Search for the cell housing the specified text and yield its (x, y) center coordinate. 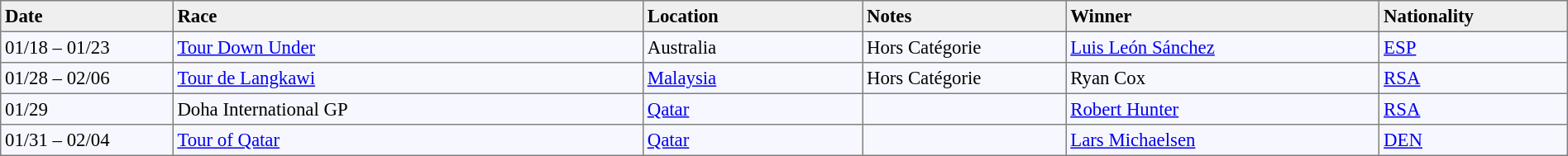
DEN (1474, 140)
ESP (1474, 47)
Luis León Sánchez (1222, 47)
Notes (964, 17)
Tour Down Under (408, 47)
01/28 – 02/06 (87, 78)
Winner (1222, 17)
Race (408, 17)
Doha International GP (408, 109)
Location (753, 17)
Malaysia (753, 78)
Ryan Cox (1222, 78)
Tour de Langkawi (408, 78)
01/29 (87, 109)
Date (87, 17)
01/18 – 01/23 (87, 47)
01/31 – 02/04 (87, 140)
Tour of Qatar (408, 140)
Robert Hunter (1222, 109)
Australia (753, 47)
Nationality (1474, 17)
Lars Michaelsen (1222, 140)
